Return (x, y) of the center of cell containing provided text 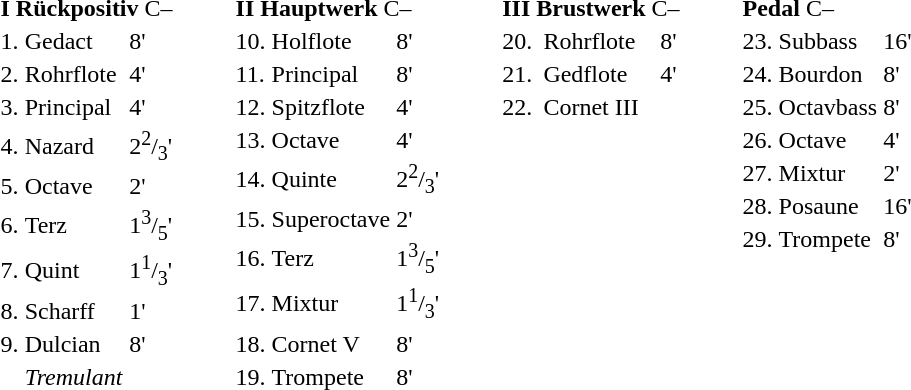
25. (758, 107)
18. (250, 343)
Subbass (828, 41)
Posaune (828, 206)
Scharff (74, 310)
27. (758, 173)
21. (520, 74)
20. (520, 41)
14. (250, 180)
12. (250, 107)
1' (151, 310)
17. (250, 304)
Gedflote (599, 74)
15. (250, 219)
22. (520, 107)
13. (250, 140)
Nazard (74, 146)
Quint (74, 272)
23. (758, 41)
Superoctave (331, 219)
Spitzflote (331, 107)
Octavbass (828, 107)
26. (758, 140)
11. (250, 74)
Cornet III (599, 107)
29. (758, 239)
Trompete (828, 239)
Quinte (331, 180)
Cornet V (331, 343)
28. (758, 206)
16. (250, 258)
Bourdon (828, 74)
24. (758, 74)
10. (250, 41)
Dulcian (74, 343)
Holflote (331, 41)
Gedact (74, 41)
